Provide the (X, Y) coordinate of the cell's center where the given text is located.  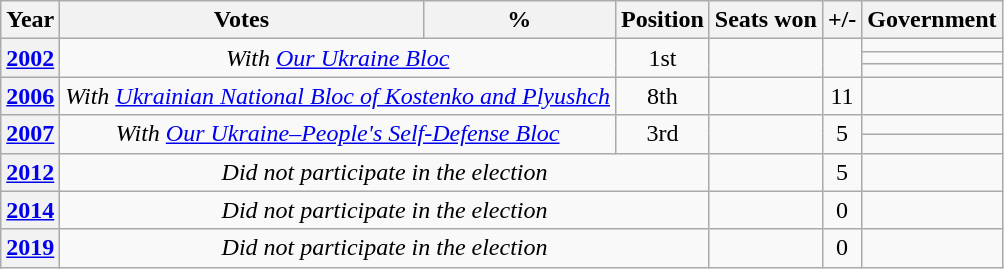
With Our Ukraine Bloc (338, 58)
Seats won (766, 20)
With Ukrainian National Bloc of Kostenko and Plyushch (338, 96)
3rd (663, 134)
Position (663, 20)
8th (663, 96)
2007 (30, 134)
11 (842, 96)
% (519, 20)
Votes (242, 20)
With Our Ukraine–People's Self-Defense Bloc (338, 134)
1st (663, 58)
2006 (30, 96)
2014 (30, 210)
2019 (30, 248)
2002 (30, 58)
+/- (842, 20)
2012 (30, 172)
Government (932, 20)
Year (30, 20)
